Detect which cell encompasses the target text, then output its [x, y] center coordinate. 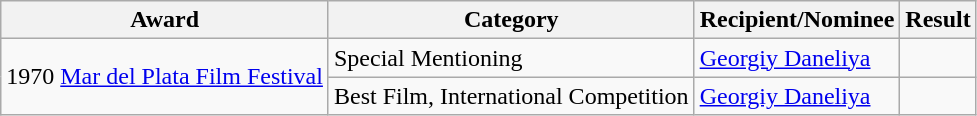
1970 Mar del Plata Film Festival [165, 77]
Recipient/Nominee [797, 20]
Result [938, 20]
Best Film, International Competition [511, 96]
Special Mentioning [511, 58]
Category [511, 20]
Award [165, 20]
